Pinpoint the cell where the given text exists, returning its (X, Y) midpoint coordinate. 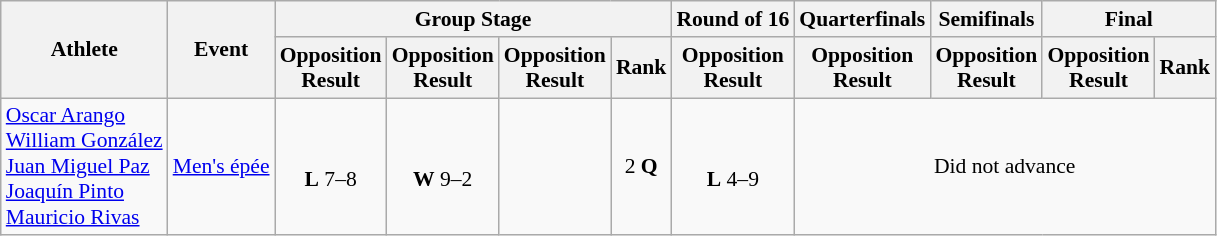
W 9–2 (443, 167)
Round of 16 (732, 19)
2 Q (642, 167)
Athlete (84, 50)
Semifinals (986, 19)
Final (1128, 19)
L 7–8 (331, 167)
Quarterfinals (862, 19)
Oscar ArangoWilliam GonzálezJuan Miguel PazJoaquín PintoMauricio Rivas (84, 167)
Did not advance (1004, 167)
Men's épée (222, 167)
L 4–9 (732, 167)
Event (222, 50)
Group Stage (474, 19)
